Determine the (x, y) coordinate at the center of the cell enclosing the given text.  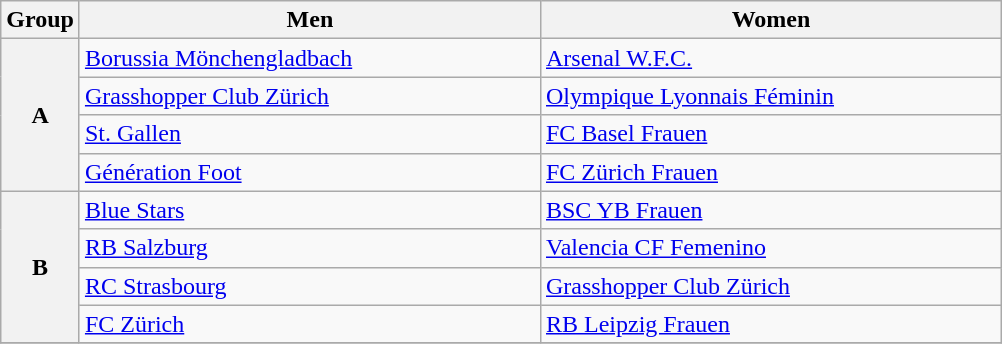
Women (770, 20)
B (40, 267)
Arsenal W.F.C. (770, 58)
St. Gallen (310, 134)
Valencia CF Femenino (770, 248)
A (40, 115)
RC Strasbourg (310, 286)
Olympique Lyonnais Féminin (770, 96)
RB Leipzig Frauen (770, 324)
FC Zürich Frauen (770, 172)
FC Basel Frauen (770, 134)
BSC YB Frauen (770, 210)
RB Salzburg (310, 248)
Group (40, 20)
Men (310, 20)
Blue Stars (310, 210)
FC Zürich (310, 324)
Génération Foot (310, 172)
Borussia Mönchengladbach (310, 58)
